Return [x, y] of the center of cell containing provided text 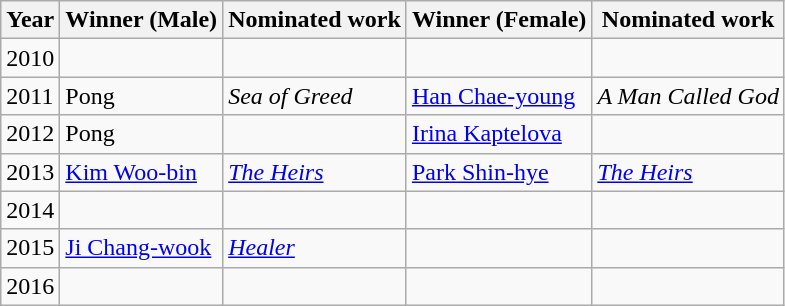
Han Chae-young [498, 96]
Sea of Greed [315, 96]
Kim Woo-bin [142, 172]
Winner (Female) [498, 20]
Healer [315, 248]
2013 [30, 172]
Winner (Male) [142, 20]
2012 [30, 134]
Park Shin-hye [498, 172]
Ji Chang-wook [142, 248]
Irina Kaptelova [498, 134]
2014 [30, 210]
2011 [30, 96]
Year [30, 20]
2016 [30, 286]
2015 [30, 248]
2010 [30, 58]
A Man Called God [688, 96]
